Return the [X, Y] coordinate for the center point of the cell that contains the specified text.  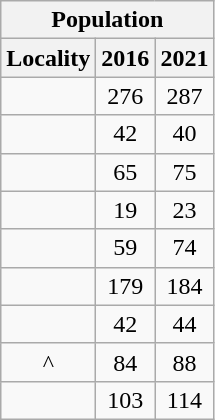
2021 [184, 58]
^ [48, 362]
40 [184, 134]
114 [184, 400]
19 [126, 210]
84 [126, 362]
59 [126, 248]
276 [126, 96]
Locality [48, 58]
179 [126, 286]
Population [108, 20]
88 [184, 362]
287 [184, 96]
44 [184, 324]
75 [184, 172]
74 [184, 248]
103 [126, 400]
65 [126, 172]
2016 [126, 58]
23 [184, 210]
184 [184, 286]
